Scan for the cell matching the given text and deliver its (x, y) coordinate at center. 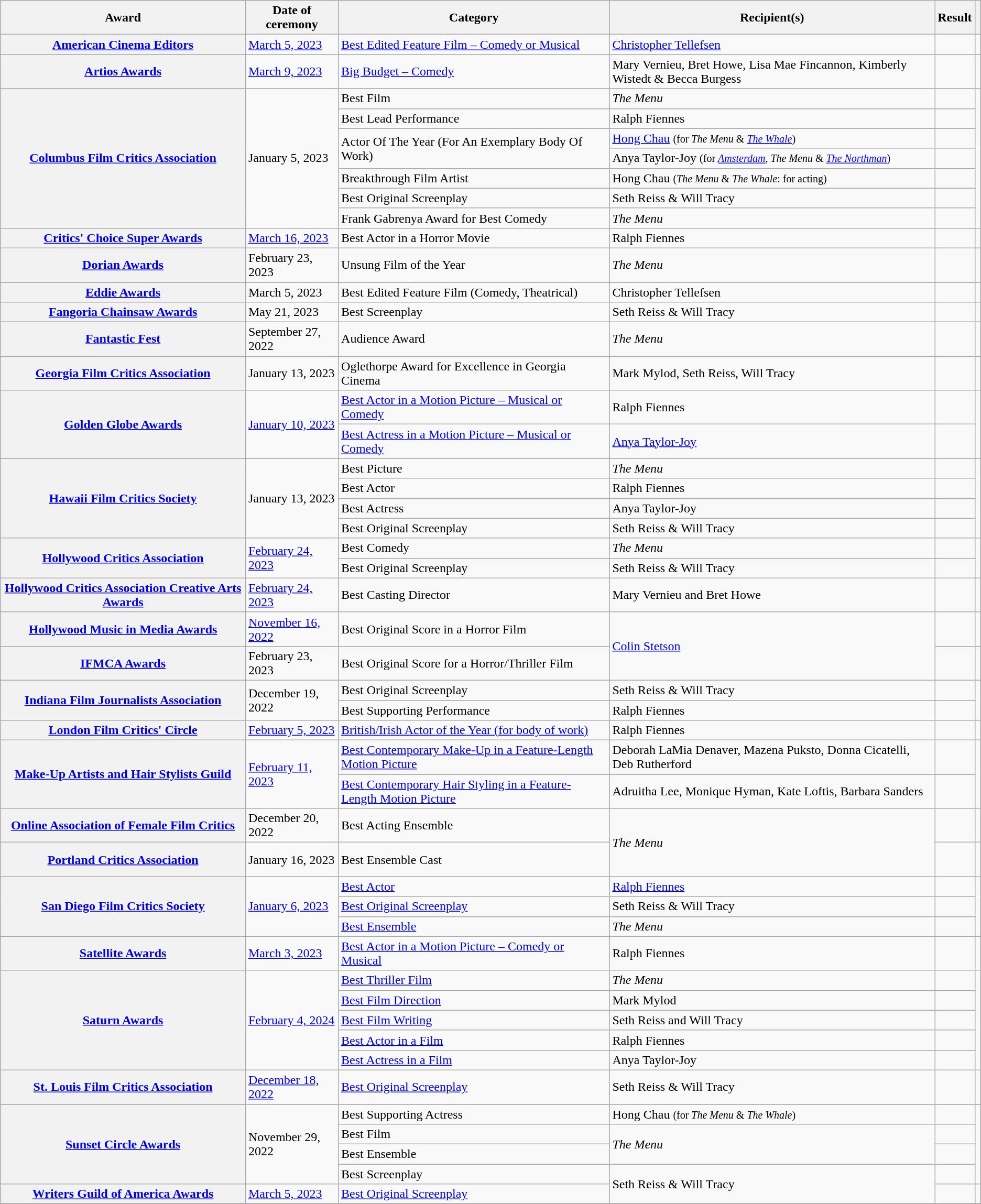
Best Original Score in a Horror Film (474, 629)
Mary Vernieu, Bret Howe, Lisa Mae Fincannon, Kimberly Wistedt & Becca Burgess (772, 71)
Best Contemporary Make-Up in a Feature-Length Motion Picture (474, 758)
Best Lead Performance (474, 118)
Hollywood Critics Association (123, 558)
Best Picture (474, 468)
Saturn Awards (123, 1020)
Fantastic Fest (123, 340)
Best Edited Feature Film – Comedy or Musical (474, 45)
Deborah LaMia Denaver, Mazena Puksto, Donna Cicatelli, Deb Rutherford (772, 758)
Critics' Choice Super Awards (123, 238)
Best Thriller Film (474, 980)
Sunset Circle Awards (123, 1144)
March 16, 2023 (291, 238)
Best Actress (474, 508)
Best Actor in a Motion Picture – Comedy or Musical (474, 954)
Best Film Direction (474, 1000)
Anya Taylor-Joy (for Amsterdam, The Menu & The Northman) (772, 158)
Best Comedy (474, 548)
Columbus Film Critics Association (123, 158)
February 5, 2023 (291, 730)
March 3, 2023 (291, 954)
Mark Mylod (772, 1000)
Adruitha Lee, Monique Hyman, Kate Loftis, Barbara Sanders (772, 791)
Award (123, 18)
Best Supporting Performance (474, 710)
Date of ceremony (291, 18)
January 10, 2023 (291, 424)
Georgia Film Critics Association (123, 373)
Best Ensemble Cast (474, 859)
Best Actress in a Motion Picture – Musical or Comedy (474, 441)
Frank Gabrenya Award for Best Comedy (474, 218)
Recipient(s) (772, 18)
Actor Of The Year (For An Exemplary Body Of Work) (474, 148)
Make-Up Artists and Hair Stylists Guild (123, 774)
Best Casting Director (474, 595)
Seth Reiss and Will Tracy (772, 1020)
Online Association of Female Film Critics (123, 826)
December 19, 2022 (291, 700)
January 6, 2023 (291, 906)
Golden Globe Awards (123, 424)
March 9, 2023 (291, 71)
Portland Critics Association (123, 859)
Best Actor in a Horror Movie (474, 238)
Category (474, 18)
Best Actress in a Film (474, 1060)
February 4, 2024 (291, 1020)
Oglethorpe Award for Excellence in Georgia Cinema (474, 373)
British/Irish Actor of the Year (for body of work) (474, 730)
Hong Chau (The Menu & The Whale: for acting) (772, 178)
Colin Stetson (772, 646)
January 16, 2023 (291, 859)
Best Edited Feature Film (Comedy, Theatrical) (474, 292)
January 5, 2023 (291, 158)
Best Actor in a Motion Picture – Musical or Comedy (474, 408)
Audience Award (474, 340)
Best Contemporary Hair Styling in a Feature-Length Motion Picture (474, 791)
February 11, 2023 (291, 774)
Best Original Score for a Horror/Thriller Film (474, 663)
Satellite Awards (123, 954)
September 27, 2022 (291, 340)
Dorian Awards (123, 265)
December 20, 2022 (291, 826)
Breakthrough Film Artist (474, 178)
Big Budget – Comedy (474, 71)
Eddie Awards (123, 292)
IFMCA Awards (123, 663)
London Film Critics' Circle (123, 730)
Best Actor in a Film (474, 1040)
Hollywood Critics Association Creative Arts Awards (123, 595)
St. Louis Film Critics Association (123, 1087)
November 16, 2022 (291, 629)
Hawaii Film Critics Society (123, 498)
December 18, 2022 (291, 1087)
Mark Mylod, Seth Reiss, Will Tracy (772, 373)
Mary Vernieu and Bret Howe (772, 595)
Fangoria Chainsaw Awards (123, 312)
Hollywood Music in Media Awards (123, 629)
May 21, 2023 (291, 312)
Result (955, 18)
American Cinema Editors (123, 45)
Unsung Film of the Year (474, 265)
Writers Guild of America Awards (123, 1194)
November 29, 2022 (291, 1144)
San Diego Film Critics Society (123, 906)
Best Supporting Actress (474, 1114)
Best Film Writing (474, 1020)
Artios Awards (123, 71)
Indiana Film Journalists Association (123, 700)
Best Acting Ensemble (474, 826)
